Search for the cell housing the specified text and yield its (X, Y) center coordinate. 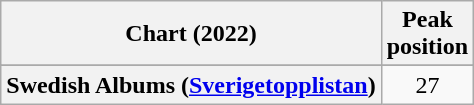
Swedish Albums (Sverigetopplistan) (191, 85)
27 (427, 85)
Peakposition (427, 34)
Chart (2022) (191, 34)
